Scan for the cell matching the given text and deliver its (x, y) coordinate at center. 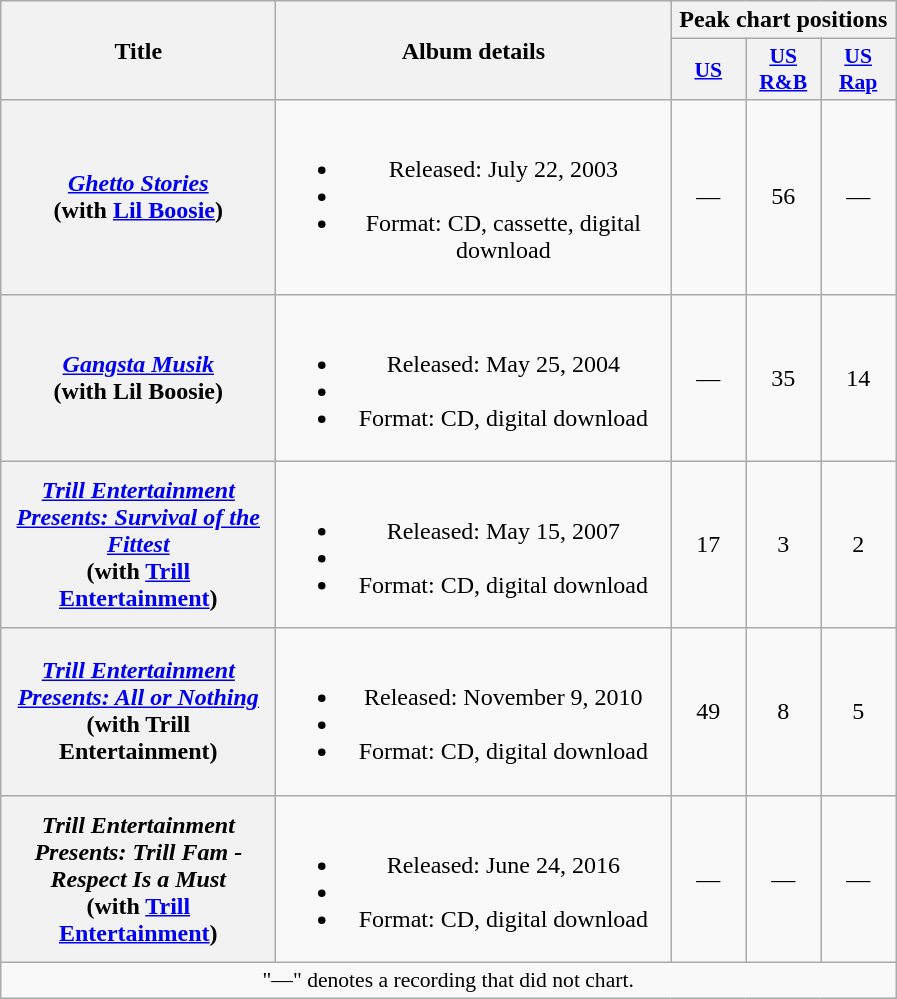
56 (784, 197)
8 (784, 712)
Released: July 22, 2003Format: CD, cassette, digital download (474, 197)
"—" denotes a recording that did not chart. (448, 980)
Trill Entertainment Presents: Survival of the Fittest(with Trill Entertainment) (138, 544)
Peak chart positions (784, 20)
Title (138, 50)
Album details (474, 50)
Ghetto Stories(with Lil Boosie) (138, 197)
17 (708, 544)
USRap (858, 70)
Trill Entertainment Presents: Trill Fam - Respect Is a Must(with Trill Entertainment) (138, 878)
14 (858, 378)
Released: May 15, 2007Format: CD, digital download (474, 544)
USR&B (784, 70)
5 (858, 712)
49 (708, 712)
2 (858, 544)
Released: November 9, 2010Format: CD, digital download (474, 712)
Trill Entertainment Presents: All or Nothing(with Trill Entertainment) (138, 712)
Released: June 24, 2016Format: CD, digital download (474, 878)
US (708, 70)
3 (784, 544)
Released: May 25, 2004Format: CD, digital download (474, 378)
Gangsta Musik(with Lil Boosie) (138, 378)
35 (784, 378)
